Scan for the cell matching the given text and deliver its [x, y] coordinate at center. 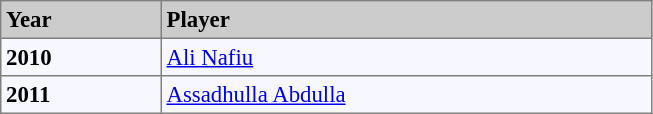
2011 [81, 95]
Year [81, 20]
Assadhulla Abdulla [406, 95]
Player [406, 20]
2010 [81, 57]
Ali Nafiu [406, 57]
